Output the [x, y] coordinate of the center of the cell containing the given text.  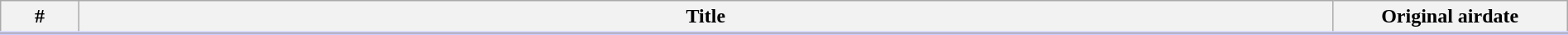
Original airdate [1450, 17]
# [40, 17]
Title [705, 17]
